Output the [x, y] coordinate of the center of the cell containing the given text.  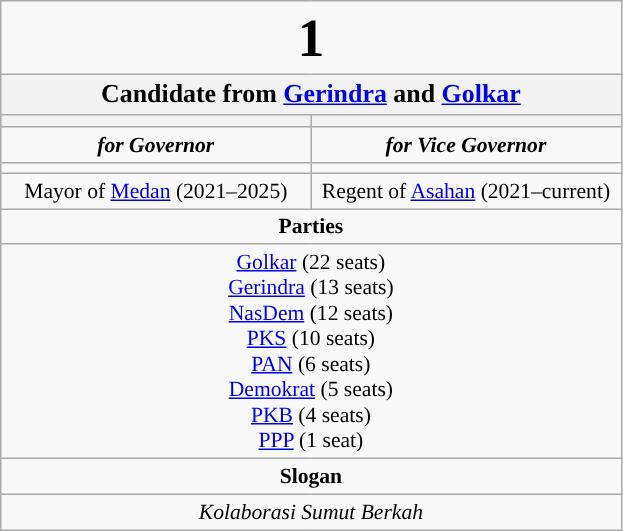
Parties [311, 227]
for Governor [156, 146]
for Vice Governor [466, 146]
Golkar (22 seats)Gerindra (13 seats)NasDem (12 seats)PKS (10 seats)PAN (6 seats)Demokrat (5 seats)PKB (4 seats)PPP (1 seat) [311, 352]
Slogan [311, 477]
Candidate from Gerindra and Golkar [311, 94]
Mayor of Medan (2021–2025) [156, 191]
1 [311, 38]
Regent of Asahan (2021–current) [466, 191]
Kolaborasi Sumut Berkah [311, 512]
